Search for the cell housing the specified text and yield its [x, y] center coordinate. 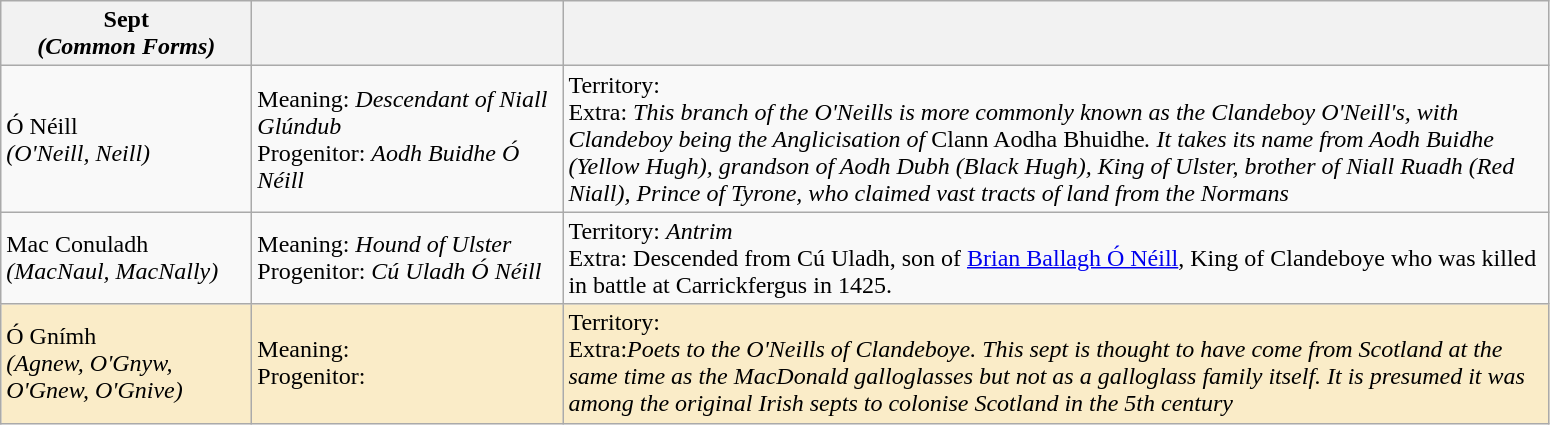
Territory: AntrimExtra: Descended from Cú Uladh, son of Brian Ballagh Ó Néill, King of Clandeboye who was killed in battle at Carrickfergus in 1425. [1056, 258]
Meaning:Progenitor: [408, 364]
Meaning: Hound of UlsterProgenitor: Cú Uladh Ó Néill [408, 258]
Ó Gnímh(Agnew, O'Gnyw, O'Gnew, O'Gnive) [126, 364]
Sept(Common Forms) [126, 34]
Ó Néill(O'Neill, Neill) [126, 139]
Mac Conuladh(MacNaul, MacNally) [126, 258]
Meaning: Descendant of Niall GlúndubProgenitor: Aodh Buidhe Ó Néill [408, 139]
